Pinpoint the cell where the given text exists, returning its [x, y] midpoint coordinate. 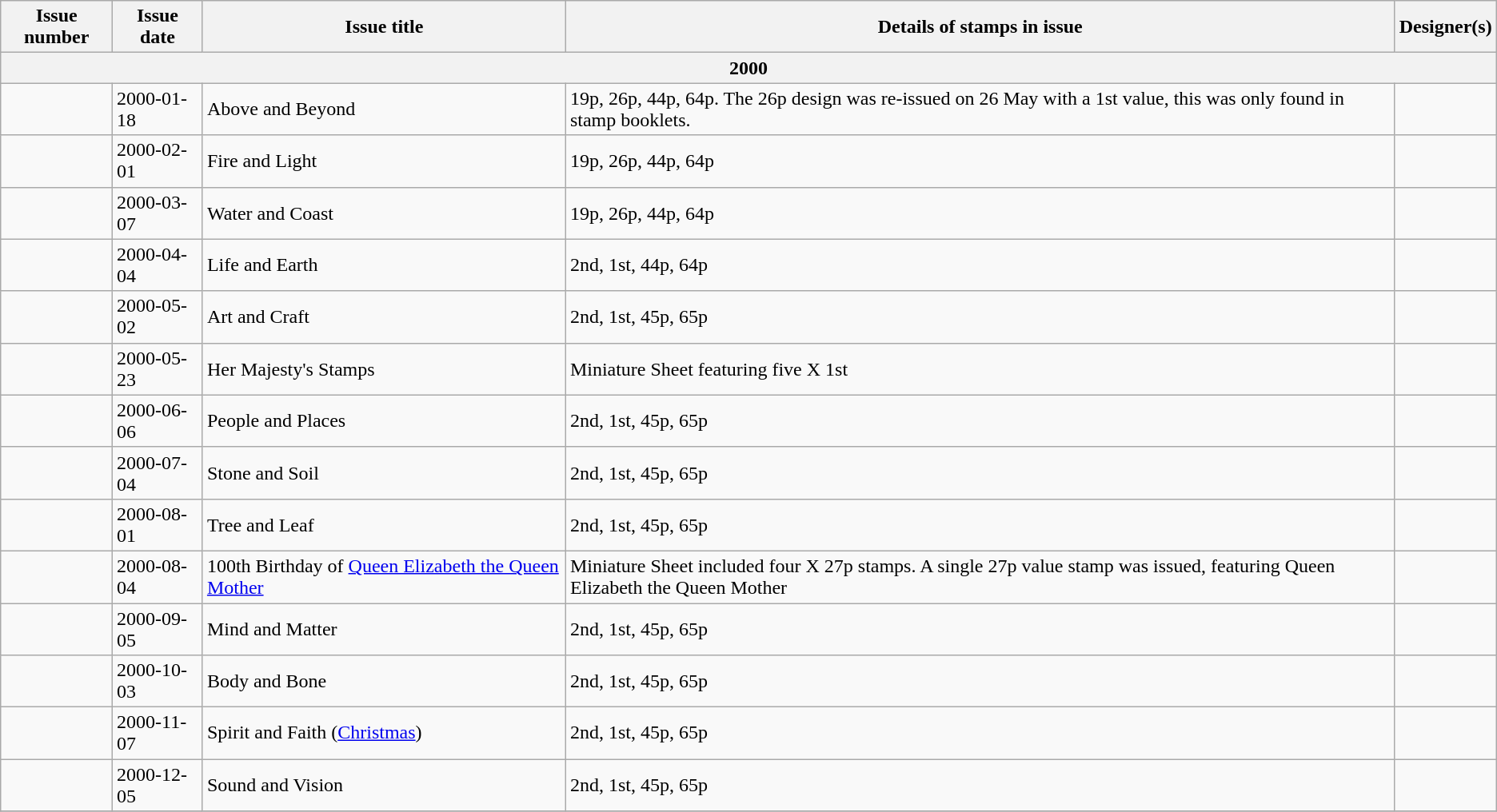
2000-07-04 [158, 473]
Sound and Vision [384, 785]
2000-08-04 [158, 577]
Miniature Sheet featuring five X 1st [980, 369]
Details of stamps in issue [980, 27]
2000-08-01 [158, 524]
2000 [748, 68]
Issue number [57, 27]
2000-05-02 [158, 316]
2000-04-04 [158, 265]
Her Majesty's Stamps [384, 369]
Above and Beyond [384, 109]
2000-11-07 [158, 734]
Spirit and Faith (Christmas) [384, 734]
2nd, 1st, 44p, 64p [980, 265]
2000-06-06 [158, 420]
Issue title [384, 27]
2000-03-07 [158, 213]
Stone and Soil [384, 473]
Life and Earth [384, 265]
Art and Craft [384, 316]
People and Places [384, 420]
Tree and Leaf [384, 524]
2000-05-23 [158, 369]
Miniature Sheet included four X 27p stamps. A single 27p value stamp was issued, featuring Queen Elizabeth the Queen Mother [980, 577]
19p, 26p, 44p, 64p. The 26p design was re-issued on 26 May with a 1st value, this was only found in stamp booklets. [980, 109]
Water and Coast [384, 213]
Designer(s) [1446, 27]
2000-10-03 [158, 681]
Fire and Light [384, 161]
Mind and Matter [384, 628]
2000-02-01 [158, 161]
2000-12-05 [158, 785]
Body and Bone [384, 681]
100th Birthday of Queen Elizabeth the Queen Mother [384, 577]
2000-09-05 [158, 628]
2000-01-18 [158, 109]
Issue date [158, 27]
